Return (x, y) of the center of cell containing provided text 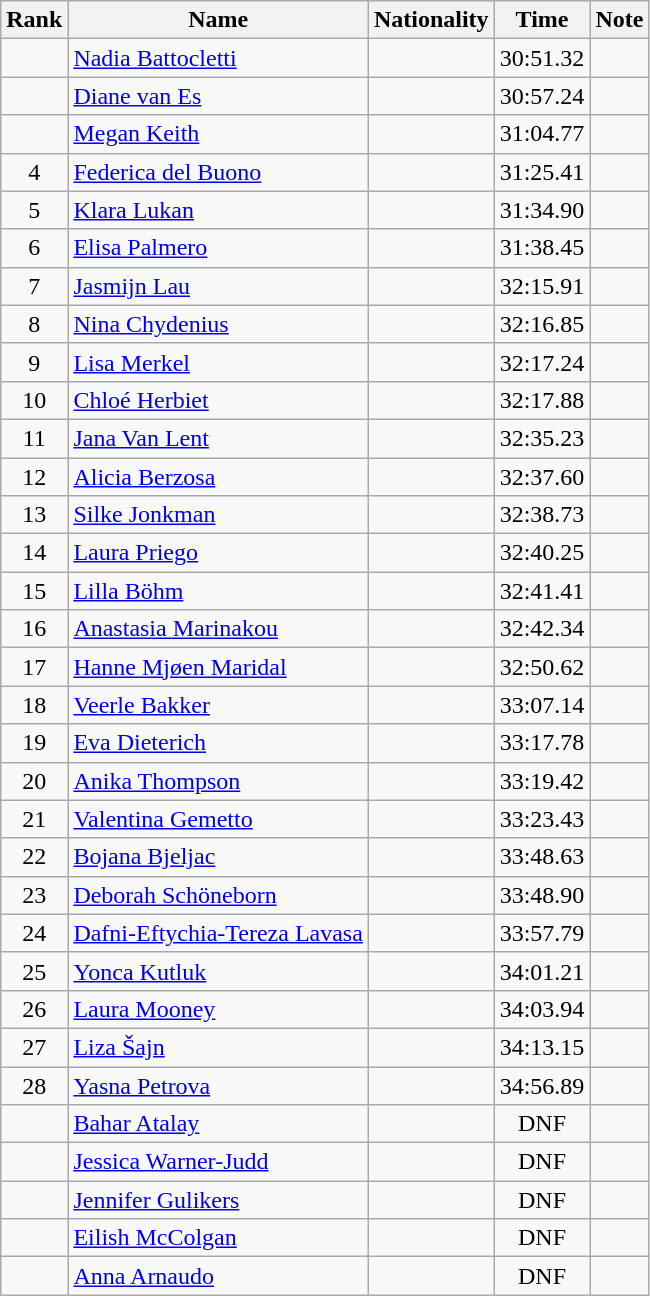
32:37.60 (542, 477)
24 (34, 933)
26 (34, 1009)
32:15.91 (542, 286)
33:07.14 (542, 705)
Elisa Palmero (218, 248)
Name (218, 20)
Megan Keith (218, 134)
Bahar Atalay (218, 1124)
9 (34, 362)
32:50.62 (542, 667)
18 (34, 705)
32:38.73 (542, 515)
15 (34, 591)
Time (542, 20)
Diane van Es (218, 96)
Nadia Battocletti (218, 58)
31:34.90 (542, 210)
27 (34, 1047)
33:23.43 (542, 819)
Lilla Böhm (218, 591)
32:17.24 (542, 362)
33:57.79 (542, 933)
11 (34, 438)
Rank (34, 20)
Lisa Merkel (218, 362)
Valentina Gemetto (218, 819)
Nationality (431, 20)
32:35.23 (542, 438)
Yasna Petrova (218, 1085)
Jessica Warner-Judd (218, 1162)
21 (34, 819)
30:57.24 (542, 96)
Silke Jonkman (218, 515)
20 (34, 781)
Anastasia Marinakou (218, 629)
Jennifer Gulikers (218, 1200)
Dafni-Eftychia-Tereza Lavasa (218, 933)
Bojana Bjeljac (218, 857)
14 (34, 553)
34:56.89 (542, 1085)
32:40.25 (542, 553)
31:04.77 (542, 134)
Eilish McColgan (218, 1238)
34:01.21 (542, 971)
33:19.42 (542, 781)
28 (34, 1085)
23 (34, 895)
Klara Lukan (218, 210)
33:48.90 (542, 895)
Federica del Buono (218, 172)
32:17.88 (542, 400)
4 (34, 172)
Liza Šajn (218, 1047)
5 (34, 210)
Alicia Berzosa (218, 477)
17 (34, 667)
33:48.63 (542, 857)
Hanne Mjøen Maridal (218, 667)
16 (34, 629)
7 (34, 286)
34:13.15 (542, 1047)
32:16.85 (542, 324)
Anna Arnaudo (218, 1276)
Jasmijn Lau (218, 286)
8 (34, 324)
Eva Dieterich (218, 743)
19 (34, 743)
Yonca Kutluk (218, 971)
25 (34, 971)
Laura Mooney (218, 1009)
13 (34, 515)
Anika Thompson (218, 781)
34:03.94 (542, 1009)
31:25.41 (542, 172)
Jana Van Lent (218, 438)
Laura Priego (218, 553)
22 (34, 857)
32:42.34 (542, 629)
Nina Chydenius (218, 324)
12 (34, 477)
Veerle Bakker (218, 705)
32:41.41 (542, 591)
10 (34, 400)
Chloé Herbiet (218, 400)
Deborah Schöneborn (218, 895)
33:17.78 (542, 743)
6 (34, 248)
31:38.45 (542, 248)
30:51.32 (542, 58)
Note (620, 20)
